Locate the cell with the specified text and output its [x, y] center coordinate. 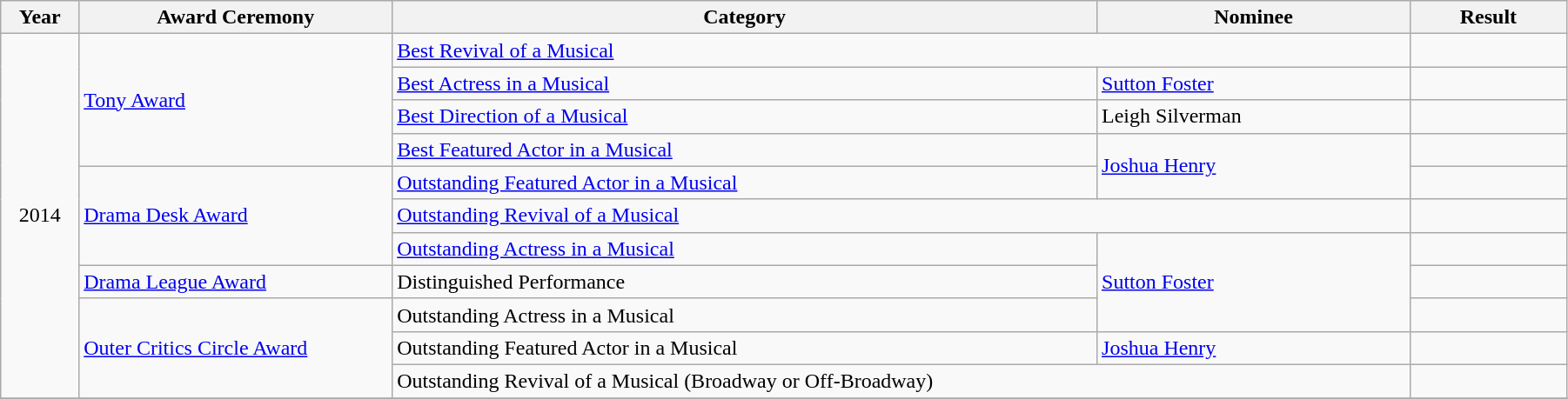
Distinguished Performance [745, 282]
Outstanding Revival of a Musical [901, 216]
Best Featured Actor in a Musical [745, 150]
Outer Critics Circle Award [236, 348]
2014 [40, 216]
Outstanding Revival of a Musical (Broadway or Off-Broadway) [901, 381]
Best Revival of a Musical [901, 50]
Drama League Award [236, 282]
Result [1488, 17]
Category [745, 17]
Nominee [1254, 17]
Tony Award [236, 100]
Award Ceremony [236, 17]
Best Actress in a Musical [745, 83]
Leigh Silverman [1254, 116]
Year [40, 17]
Drama Desk Award [236, 216]
Best Direction of a Musical [745, 116]
